Output the [x, y] coordinate of the center of the cell containing the given text.  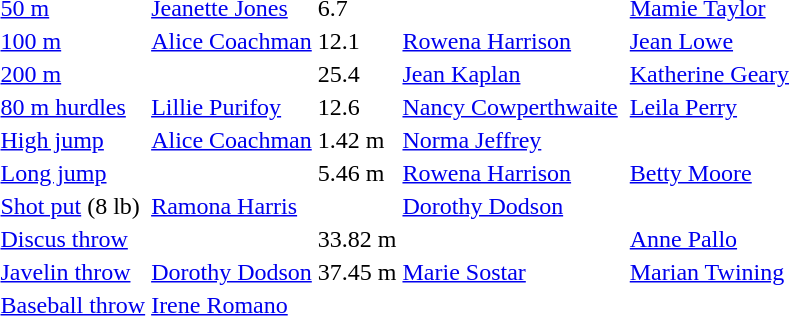
Betty Moore [709, 173]
Nancy Cowperthwaite [510, 107]
12.1 [357, 41]
Lillie Purifoy [232, 107]
33.82 m [357, 239]
25.4 [357, 74]
Ramona Harris [232, 206]
Jean Kaplan [510, 74]
5.46 m [357, 173]
Leila Perry [709, 107]
12.6 [357, 107]
Anne Pallo [709, 239]
Jean Lowe [709, 41]
Marian Twining [709, 272]
Marie Sostar [510, 272]
Katherine Geary [709, 74]
1.42 m [357, 140]
37.45 m [357, 272]
Norma Jeffrey [510, 140]
